Locate the cell with the specified text and output its [X, Y] center coordinate. 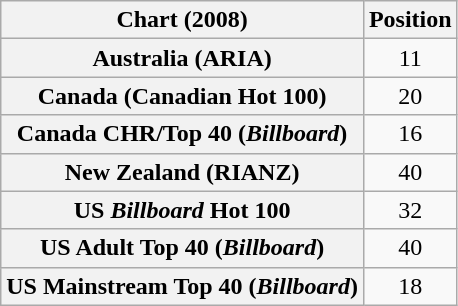
Canada (Canadian Hot 100) [182, 96]
20 [410, 96]
Chart (2008) [182, 20]
18 [410, 286]
Canada CHR/Top 40 (Billboard) [182, 134]
US Mainstream Top 40 (Billboard) [182, 286]
US Adult Top 40 (Billboard) [182, 248]
US Billboard Hot 100 [182, 210]
New Zealand (RIANZ) [182, 172]
16 [410, 134]
11 [410, 58]
Position [410, 20]
32 [410, 210]
Australia (ARIA) [182, 58]
